Output the (X, Y) coordinate of the center of the cell containing the given text.  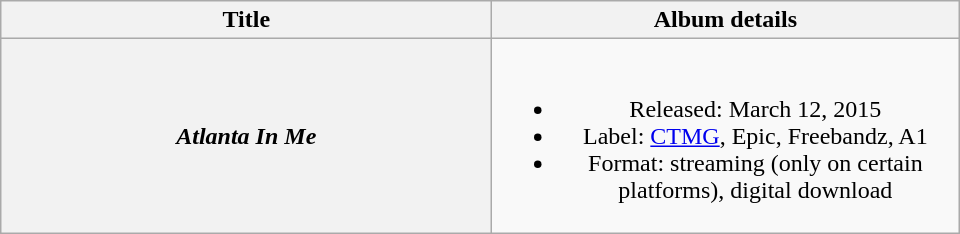
Atlanta In Me (246, 136)
Released: March 12, 2015Label: CTMG, Epic, Freebandz, A1Format: streaming (only on certain platforms), digital download (726, 136)
Album details (726, 20)
Title (246, 20)
